Provide the (x, y) coordinate of the cell's center where the given text is located.  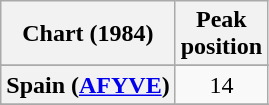
Chart (1984) (88, 34)
Spain (AFYVE) (88, 85)
Peakposition (221, 34)
14 (221, 85)
